Output the [X, Y] coordinate of the center of the cell containing the given text.  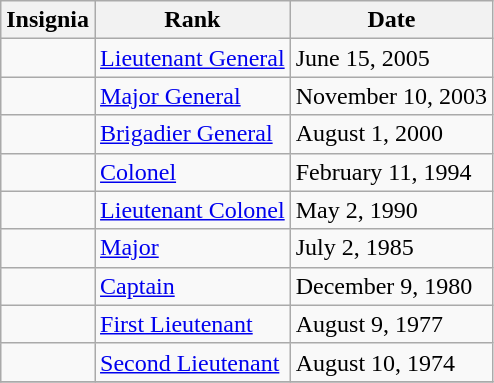
July 2, 1985 [391, 248]
August 1, 2000 [391, 134]
Colonel [193, 172]
Lieutenant Colonel [193, 210]
Major General [193, 96]
First Lieutenant [193, 324]
Major [193, 248]
June 15, 2005 [391, 58]
Rank [193, 20]
December 9, 1980 [391, 286]
November 10, 2003 [391, 96]
Second Lieutenant [193, 362]
August 10, 1974 [391, 362]
May 2, 1990 [391, 210]
Lieutenant General [193, 58]
February 11, 1994 [391, 172]
Captain [193, 286]
August 9, 1977 [391, 324]
Insignia [48, 20]
Brigadier General [193, 134]
Date [391, 20]
